Detect which cell encompasses the target text, then output its [x, y] center coordinate. 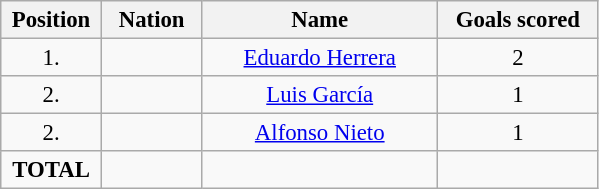
1. [52, 58]
2 [518, 58]
Eduardo Herrera [320, 58]
Goals scored [518, 20]
Nation [152, 20]
Alfonso Nieto [320, 133]
Position [52, 20]
Luis García [320, 95]
Name [320, 20]
TOTAL [52, 170]
